Extract the (X, Y) coordinate from the center of the cell holding the provided text.  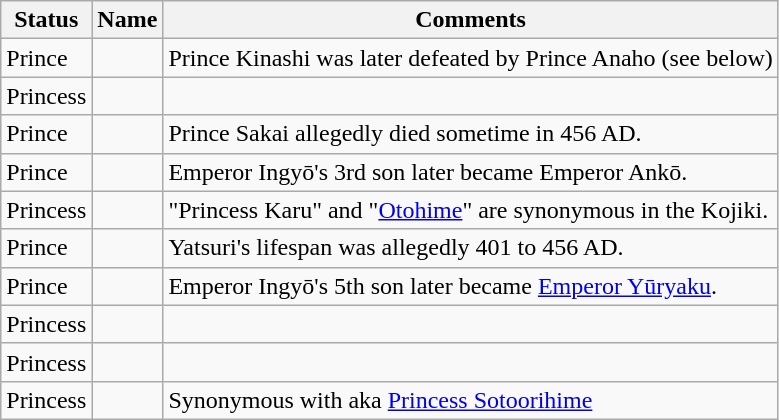
Emperor Ingyō's 5th son later became Emperor Yūryaku. (471, 286)
Status (46, 20)
"Princess Karu" and "Otohime" are synonymous in the Kojiki. (471, 210)
Comments (471, 20)
Name (128, 20)
Prince Kinashi was later defeated by Prince Anaho (see below) (471, 58)
Yatsuri's lifespan was allegedly 401 to 456 AD. (471, 248)
Prince Sakai allegedly died sometime in 456 AD. (471, 134)
Synonymous with aka Princess Sotoorihime (471, 400)
Emperor Ingyō's 3rd son later became Emperor Ankō. (471, 172)
